Detect which cell encompasses the target text, then output its (X, Y) center coordinate. 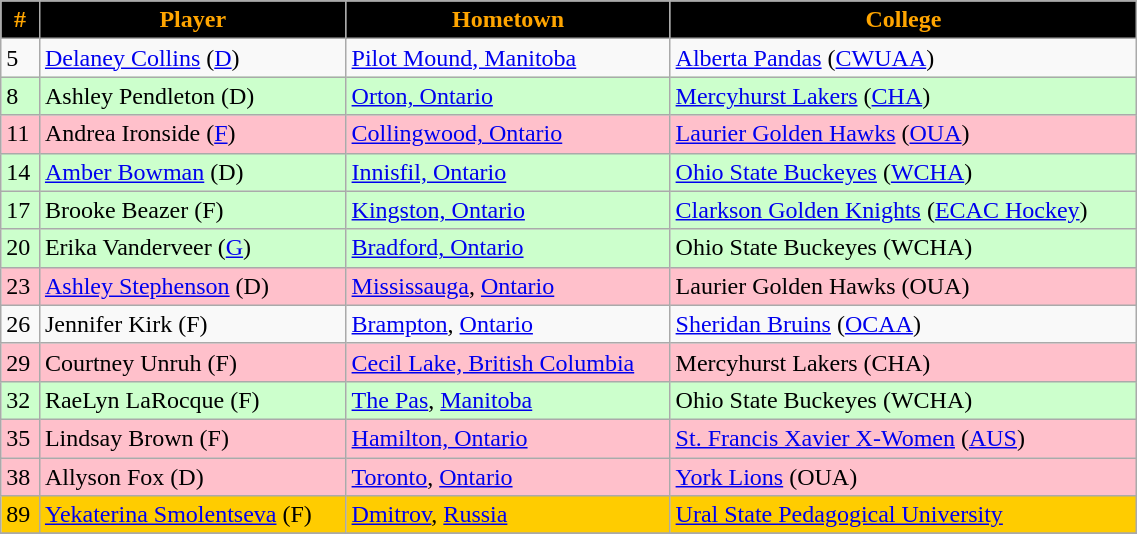
Kingston, Ontario (508, 210)
Sheridan Bruins (OCAA) (904, 324)
RaeLyn LaRocque (F) (192, 400)
Ashley Pendleton (D) (192, 96)
Courtney Unruh (F) (192, 362)
The Pas, Manitoba (508, 400)
College (904, 20)
38 (20, 477)
29 (20, 362)
Ural State Pedagogical University (904, 515)
Bradford, Ontario (508, 248)
89 (20, 515)
17 (20, 210)
Hometown (508, 20)
Jennifer Kirk (F) (192, 324)
23 (20, 286)
Delaney Collins (D) (192, 58)
Ashley Stephenson (D) (192, 286)
14 (20, 172)
Clarkson Golden Knights (ECAC Hockey) (904, 210)
20 (20, 248)
Andrea Ironside (F) (192, 134)
Erika Vanderveer (G) (192, 248)
# (20, 20)
Player (192, 20)
Brampton, Ontario (508, 324)
Allyson Fox (D) (192, 477)
26 (20, 324)
11 (20, 134)
Pilot Mound, Manitoba (508, 58)
32 (20, 400)
Alberta Pandas (CWUAA) (904, 58)
5 (20, 58)
Orton, Ontario (508, 96)
Amber Bowman (D) (192, 172)
Yekaterina Smolentseva (F) (192, 515)
8 (20, 96)
Collingwood, Ontario (508, 134)
Lindsay Brown (F) (192, 438)
St. Francis Xavier X-Women (AUS) (904, 438)
Hamilton, Ontario (508, 438)
35 (20, 438)
York Lions (OUA) (904, 477)
Toronto, Ontario (508, 477)
Brooke Beazer (F) (192, 210)
Dmitrov, Russia (508, 515)
Mississauga, Ontario (508, 286)
Innisfil, Ontario (508, 172)
Cecil Lake, British Columbia (508, 362)
